Find where the given text appears and provide that cell's center as [x, y] coordinate. 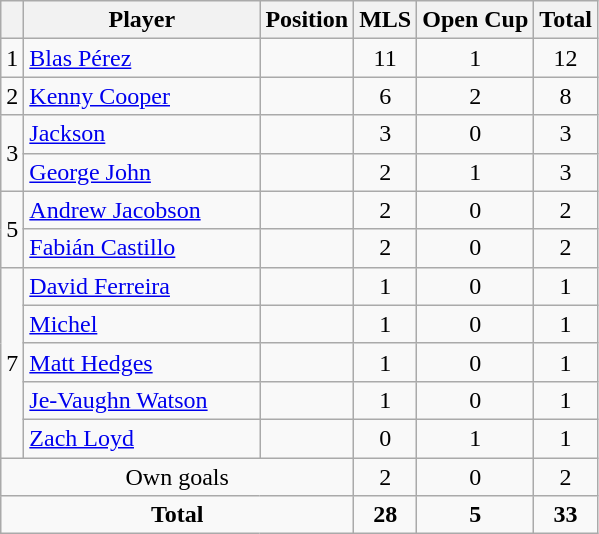
Open Cup [476, 20]
33 [566, 515]
6 [386, 96]
8 [566, 96]
Blas Pérez [142, 58]
Jackson [142, 134]
Position [307, 20]
12 [566, 58]
David Ferreira [142, 286]
28 [386, 515]
Michel [142, 324]
Kenny Cooper [142, 96]
Fabián Castillo [142, 248]
George John [142, 172]
7 [12, 362]
MLS [386, 20]
Zach Loyd [142, 438]
Je-Vaughn Watson [142, 400]
Andrew Jacobson [142, 210]
Matt Hedges [142, 362]
11 [386, 58]
Player [142, 20]
Own goals [178, 477]
